Search for the cell housing the specified text and yield its [X, Y] center coordinate. 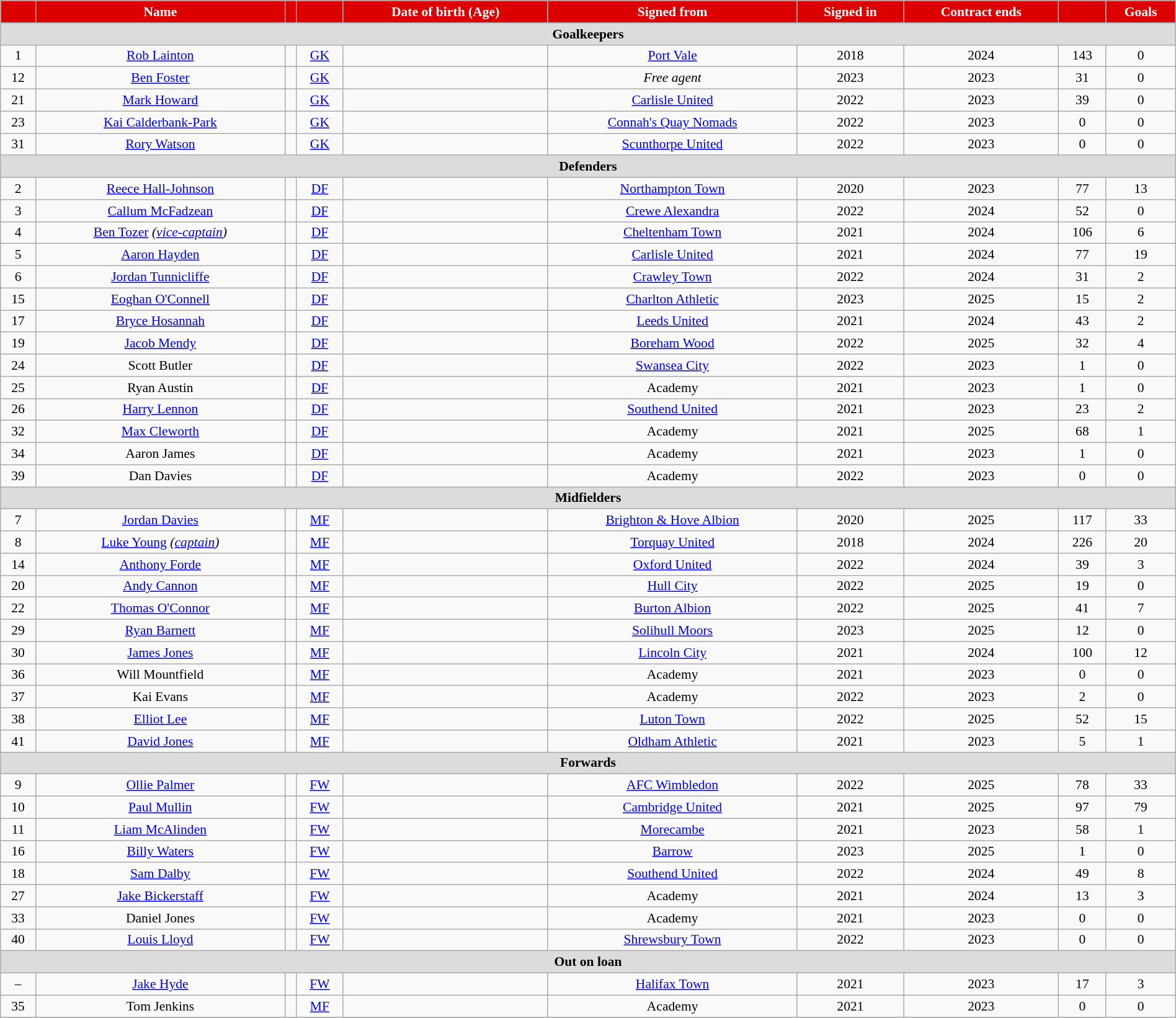
Midfielders [588, 498]
Luke Young (captain) [160, 542]
Name [160, 12]
68 [1082, 432]
Anthony Forde [160, 565]
97 [1082, 808]
Scunthorpe United [672, 145]
27 [19, 896]
Callum McFadzean [160, 211]
Andy Cannon [160, 586]
117 [1082, 520]
Rob Lainton [160, 56]
Halifax Town [672, 985]
Louis Lloyd [160, 940]
Signed in [850, 12]
29 [19, 631]
Connah's Quay Nomads [672, 122]
38 [19, 719]
Solihull Moors [672, 631]
Aaron Hayden [160, 255]
Shrewsbury Town [672, 940]
Kai Calderbank-Park [160, 122]
Paul Mullin [160, 808]
79 [1141, 808]
Cheltenham Town [672, 233]
Torquay United [672, 542]
58 [1082, 829]
100 [1082, 653]
Forwards [588, 763]
Jordan Tunnicliffe [160, 277]
34 [19, 454]
David Jones [160, 741]
Swansea City [672, 365]
49 [1082, 874]
Boreham Wood [672, 344]
Eoghan O'Connell [160, 299]
Tom Jenkins [160, 1006]
Thomas O'Connor [160, 609]
James Jones [160, 653]
Reece Hall-Johnson [160, 189]
26 [19, 409]
226 [1082, 542]
Daniel Jones [160, 918]
Luton Town [672, 719]
25 [19, 388]
Signed from [672, 12]
Ben Foster [160, 78]
Cambridge United [672, 808]
36 [19, 675]
Oxford United [672, 565]
Kai Evans [160, 697]
Ben Tozer (vice-captain) [160, 233]
Crewe Alexandra [672, 211]
21 [19, 100]
Max Cleworth [160, 432]
16 [19, 852]
Morecambe [672, 829]
Ryan Austin [160, 388]
Elliot Lee [160, 719]
Hull City [672, 586]
Barrow [672, 852]
35 [19, 1006]
14 [19, 565]
22 [19, 609]
9 [19, 785]
Date of birth (Age) [445, 12]
Sam Dalby [160, 874]
18 [19, 874]
Defenders [588, 167]
Ollie Palmer [160, 785]
Leeds United [672, 321]
143 [1082, 56]
78 [1082, 785]
– [19, 985]
30 [19, 653]
Scott Butler [160, 365]
Goals [1141, 12]
Brighton & Hove Albion [672, 520]
Liam McAlinden [160, 829]
Northampton Town [672, 189]
Mark Howard [160, 100]
Will Mountfield [160, 675]
24 [19, 365]
Port Vale [672, 56]
43 [1082, 321]
Bryce Hosannah [160, 321]
40 [19, 940]
10 [19, 808]
Ryan Barnett [160, 631]
Lincoln City [672, 653]
Goalkeepers [588, 34]
Contract ends [981, 12]
AFC Wimbledon [672, 785]
Oldham Athletic [672, 741]
Burton Albion [672, 609]
37 [19, 697]
Charlton Athletic [672, 299]
Crawley Town [672, 277]
Rory Watson [160, 145]
Aaron James [160, 454]
Harry Lennon [160, 409]
Jordan Davies [160, 520]
Out on loan [588, 962]
Free agent [672, 78]
Jacob Mendy [160, 344]
Jake Bickerstaff [160, 896]
Jake Hyde [160, 985]
Dan Davies [160, 476]
Billy Waters [160, 852]
11 [19, 829]
106 [1082, 233]
